Provide the (X, Y) coordinate of the cell's center where the given text is located.  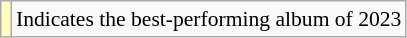
Indicates the best-performing album of 2023 (209, 19)
